Find where the given text appears and provide that cell's center as (x, y) coordinate. 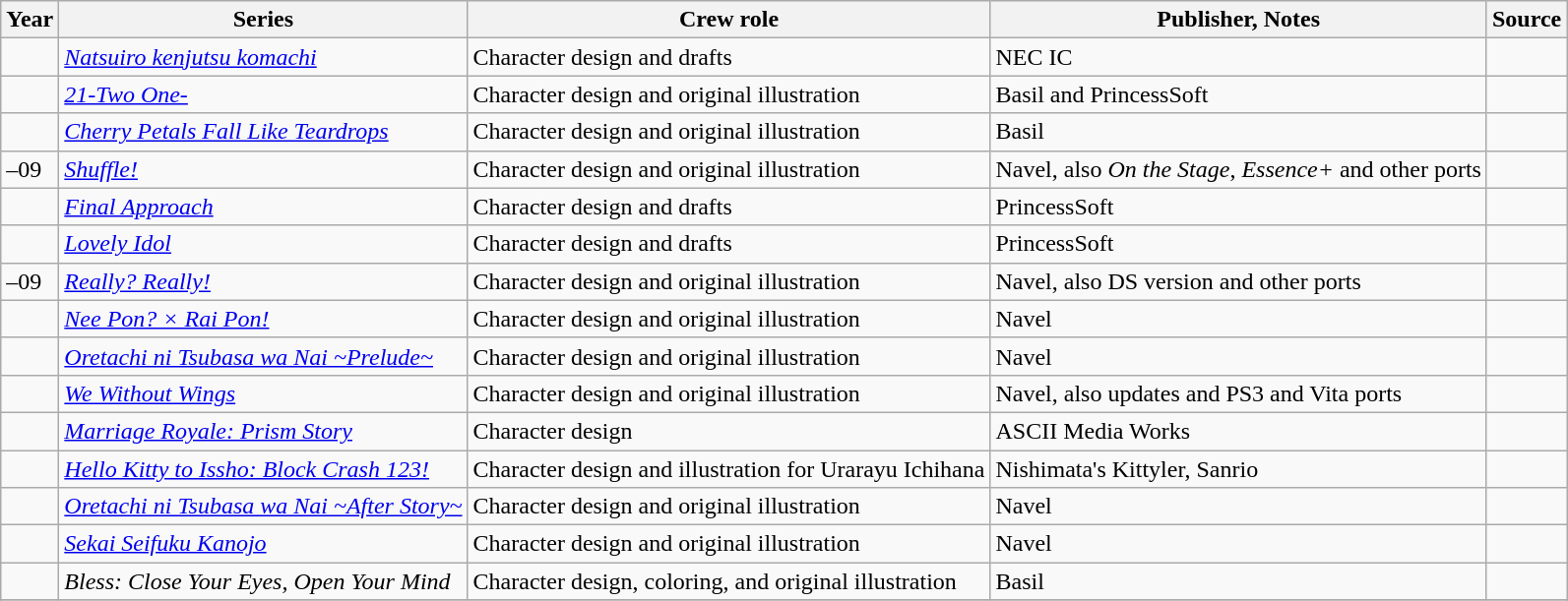
Navel, also updates and PS3 and Vita ports (1238, 393)
Hello Kitty to Issho: Block Crash 123! (264, 469)
Bless: Close Your Eyes, Open Your Mind (264, 581)
Series (264, 20)
Basil and PrincessSoft (1238, 94)
Character design and illustration for Urarayu Ichihana (728, 469)
Publisher, Notes (1238, 20)
Natsuiro kenjutsu komachi (264, 57)
Oretachi ni Tsubasa wa Nai ~After Story~ (264, 507)
Character design (728, 431)
Sekai Seifuku Kanojo (264, 544)
We Without Wings (264, 393)
Oretachi ni Tsubasa wa Nai ~Prelude~ (264, 356)
Nee Pon? × Rai Pon! (264, 319)
Source (1526, 20)
Shuffle! (264, 169)
Final Approach (264, 207)
Nishimata's Kittyler, Sanrio (1238, 469)
Year (30, 20)
Really? Really! (264, 281)
Crew role (728, 20)
ASCII Media Works (1238, 431)
Cherry Petals Fall Like Teardrops (264, 132)
21-Two One- (264, 94)
Navel, also On the Stage, Essence+ and other ports (1238, 169)
Lovely Idol (264, 244)
Character design, coloring, and original illustration (728, 581)
Navel, also DS version and other ports (1238, 281)
NEC IC (1238, 57)
Marriage Royale: Prism Story (264, 431)
